Scan for the cell matching the given text and deliver its [X, Y] coordinate at center. 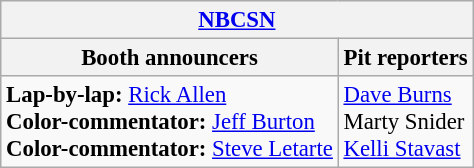
NBCSN [237, 20]
Lap-by-lap: Rick AllenColor-commentator: Jeff BurtonColor-commentator: Steve Letarte [170, 122]
Booth announcers [170, 58]
Dave BurnsMarty SniderKelli Stavast [406, 122]
Pit reporters [406, 58]
